Identify which cell holds the provided text, then report its [X, Y] central coordinate. 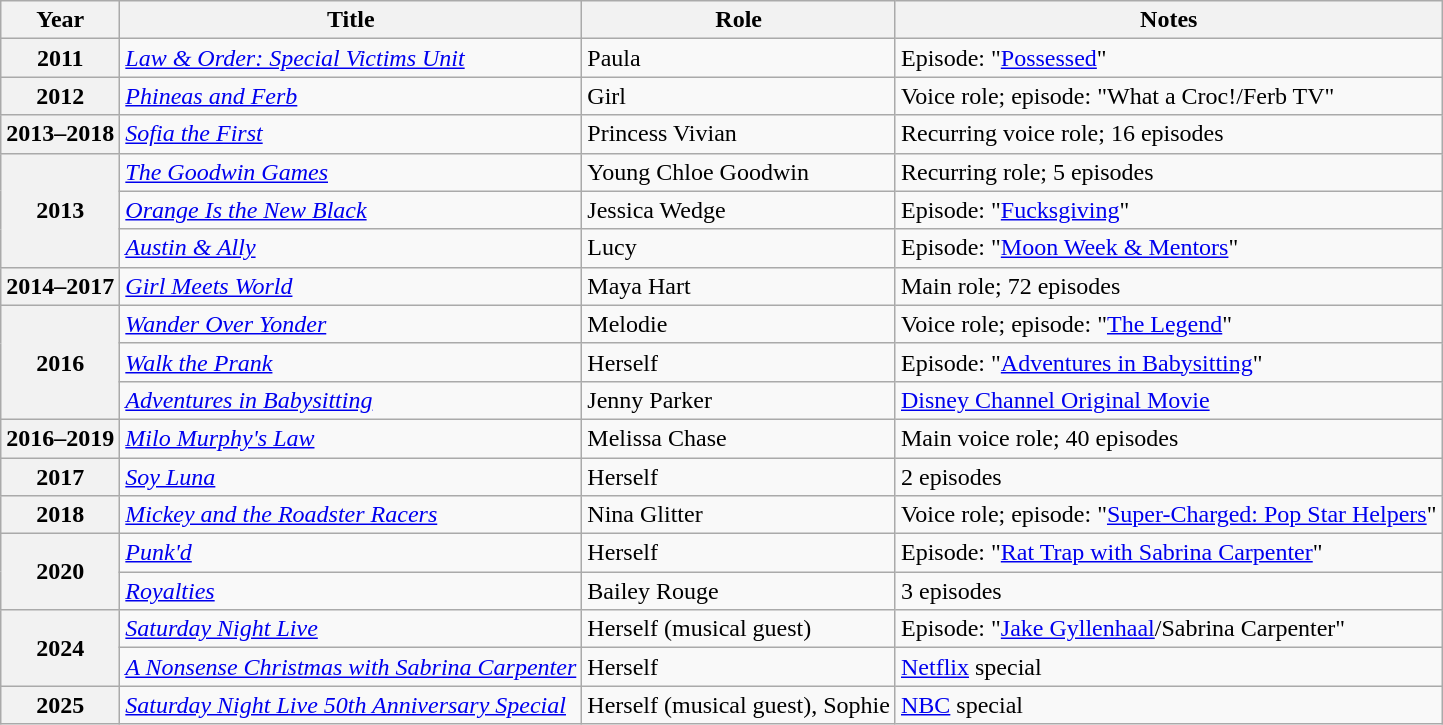
Wander Over Yonder [351, 324]
3 episodes [1168, 591]
2025 [60, 705]
Recurring voice role; 16 episodes [1168, 134]
Adventures in Babysitting [351, 400]
Soy Luna [351, 477]
Episode: "Rat Trap with Sabrina Carpenter" [1168, 553]
Episode: "Jake Gyllenhaal/Sabrina Carpenter" [1168, 629]
Girl Meets World [351, 286]
2016–2019 [60, 438]
Punk'd [351, 553]
2011 [60, 58]
Main voice role; 40 episodes [1168, 438]
NBC special [1168, 705]
Voice role; episode: "The Legend" [1168, 324]
Main role; 72 episodes [1168, 286]
Year [60, 20]
Episode: "Possessed" [1168, 58]
2016 [60, 362]
Netflix special [1168, 667]
Royalties [351, 591]
Austin & Ally [351, 248]
2020 [60, 572]
Melissa Chase [739, 438]
Saturday Night Live [351, 629]
Lucy [739, 248]
Orange Is the New Black [351, 210]
Episode: "Moon Week & Mentors" [1168, 248]
Sofia the First [351, 134]
Mickey and the Roadster Racers [351, 515]
2013 [60, 210]
2017 [60, 477]
Jenny Parker [739, 400]
Voice role; episode: "Super-Charged: Pop Star Helpers" [1168, 515]
Girl [739, 96]
Herself (musical guest), Sophie [739, 705]
Jessica Wedge [739, 210]
Law & Order: Special Victims Unit [351, 58]
Recurring role; 5 episodes [1168, 172]
Disney Channel Original Movie [1168, 400]
A Nonsense Christmas with Sabrina Carpenter [351, 667]
Walk the Prank [351, 362]
Princess Vivian [739, 134]
Paula [739, 58]
2012 [60, 96]
Bailey Rouge [739, 591]
Young Chloe Goodwin [739, 172]
Nina Glitter [739, 515]
Melodie [739, 324]
2018 [60, 515]
Notes [1168, 20]
Herself (musical guest) [739, 629]
Voice role; episode: "What a Croc!/Ferb TV" [1168, 96]
Episode: "Fucksgiving" [1168, 210]
Episode: "Adventures in Babysitting" [1168, 362]
Role [739, 20]
2024 [60, 648]
2 episodes [1168, 477]
Saturday Night Live 50th Anniversary Special [351, 705]
Milo Murphy's Law [351, 438]
2014–2017 [60, 286]
Maya Hart [739, 286]
Phineas and Ferb [351, 96]
Title [351, 20]
2013–2018 [60, 134]
The Goodwin Games [351, 172]
